Determine the (x, y) coordinate at the center of the cell enclosing the given text.  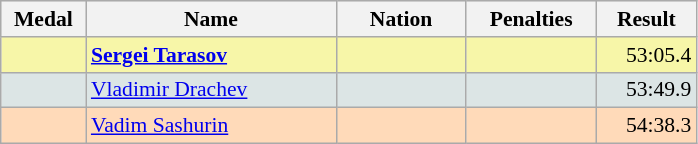
Name (211, 19)
Vladimir Drachev (211, 90)
Result (646, 19)
53:49.9 (646, 90)
54:38.3 (646, 126)
Penalties (531, 19)
Sergei Tarasov (211, 55)
53:05.4 (646, 55)
Vadim Sashurin (211, 126)
Nation (401, 19)
Medal (44, 19)
